Search for the cell housing the specified text and yield its [x, y] center coordinate. 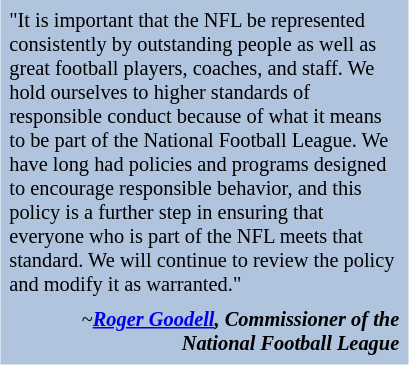
~Roger Goodell, Commissioner of the National Football League [204, 332]
